Determine the [X, Y] coordinate at the center of the cell enclosing the given text.  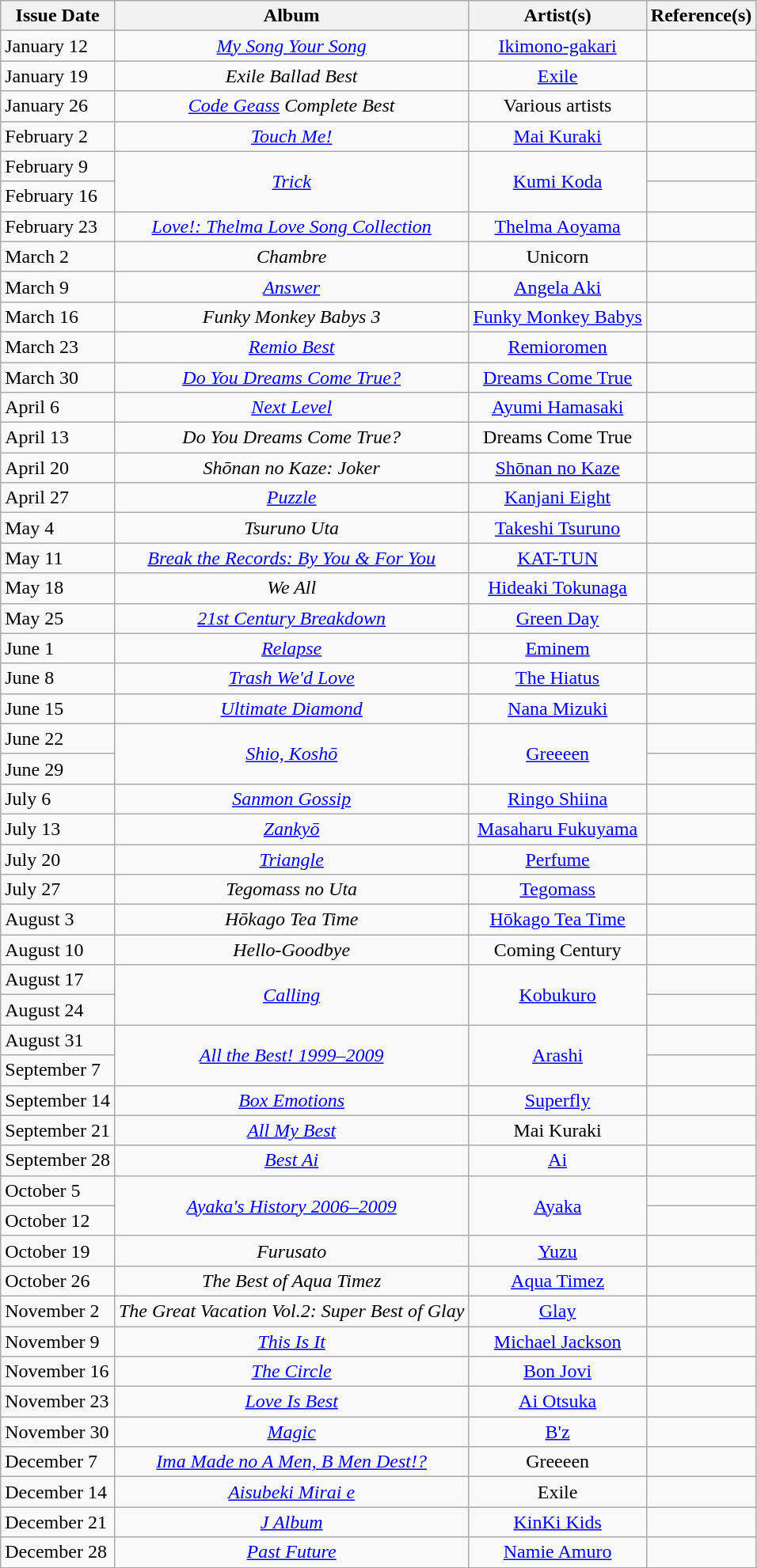
Nana Mizuki [557, 708]
Answer [291, 287]
The Best of Aqua Timez [291, 1281]
November 2 [58, 1311]
March 30 [58, 378]
Puzzle [291, 498]
All the Best! 1999–2009 [291, 1055]
Glay [557, 1311]
March 23 [58, 347]
Shōnan no Kaze: Joker [291, 468]
Ai [557, 1160]
May 25 [58, 618]
Tegomass no Uta [291, 890]
21st Century Breakdown [291, 618]
December 28 [58, 1552]
Calling [291, 995]
September 28 [58, 1160]
Touch Me! [291, 136]
February 16 [58, 196]
Funky Monkey Babys 3 [291, 317]
February 9 [58, 166]
B'z [557, 1432]
Perfume [557, 859]
October 5 [58, 1190]
April 6 [58, 408]
The Circle [291, 1372]
All My Best [291, 1130]
Remioromen [557, 347]
March 2 [58, 256]
Funky Monkey Babys [557, 317]
Michael Jackson [557, 1342]
Namie Amuro [557, 1552]
Green Day [557, 618]
April 13 [58, 438]
The Great Vacation Vol.2: Super Best of Glay [291, 1311]
Kobukuro [557, 995]
Ima Made no A Men, B Men Dest!? [291, 1462]
Code Geass Complete Best [291, 106]
Furusato [291, 1251]
Angela Aki [557, 287]
Shio, Koshō [291, 754]
J Album [291, 1522]
Zankyō [291, 829]
October 19 [58, 1251]
Break the Records: By You & For You [291, 558]
Unicorn [557, 256]
Superfly [557, 1100]
August 17 [58, 980]
KinKi Kids [557, 1522]
KAT-TUN [557, 558]
April 20 [58, 468]
Relapse [291, 648]
February 2 [58, 136]
January 19 [58, 76]
June 8 [58, 678]
Yuzu [557, 1251]
Next Level [291, 408]
Remio Best [291, 347]
November 30 [58, 1432]
March 16 [58, 317]
November 16 [58, 1372]
Aisubeki Mirai e [291, 1492]
Love!: Thelma Love Song Collection [291, 226]
Ikimono-gakari [557, 46]
October 26 [58, 1281]
May 11 [58, 558]
Coming Century [557, 950]
Trick [291, 181]
Love Is Best [291, 1402]
September 21 [58, 1130]
July 13 [58, 829]
Tegomass [557, 890]
Takeshi Tsuruno [557, 528]
September 14 [58, 1100]
April 27 [58, 498]
Artist(s) [557, 16]
Arashi [557, 1055]
Kumi Koda [557, 181]
Ayaka [557, 1205]
Hideaki Tokunaga [557, 588]
This Is It [291, 1342]
Exile Ballad Best [291, 76]
Tsuruno Uta [291, 528]
Bon Jovi [557, 1372]
August 3 [58, 920]
November 9 [58, 1342]
Thelma Aoyama [557, 226]
January 12 [58, 46]
Box Emotions [291, 1100]
Past Future [291, 1552]
July 6 [58, 799]
June 15 [58, 708]
July 27 [58, 890]
Ultimate Diamond [291, 708]
Eminem [557, 648]
January 26 [58, 106]
Sanmon Gossip [291, 799]
May 4 [58, 528]
Ringo Shiina [557, 799]
August 24 [58, 1010]
Masaharu Fukuyama [557, 829]
June 1 [58, 648]
Magic [291, 1432]
We All [291, 588]
December 14 [58, 1492]
Hello-Goodbye [291, 950]
October 12 [58, 1221]
August 10 [58, 950]
November 23 [58, 1402]
June 29 [58, 769]
December 21 [58, 1522]
August 31 [58, 1040]
Album [291, 16]
Chambre [291, 256]
Triangle [291, 859]
September 7 [58, 1070]
Best Ai [291, 1160]
Ayaka's History 2006–2009 [291, 1205]
Ayumi Hamasaki [557, 408]
Shōnan no Kaze [557, 468]
March 9 [58, 287]
The Hiatus [557, 678]
February 23 [58, 226]
May 18 [58, 588]
July 20 [58, 859]
My Song Your Song [291, 46]
December 7 [58, 1462]
Ai Otsuka [557, 1402]
Reference(s) [702, 16]
Kanjani Eight [557, 498]
Trash We'd Love [291, 678]
Various artists [557, 106]
Aqua Timez [557, 1281]
June 22 [58, 738]
Issue Date [58, 16]
